Identify which cell holds the provided text, then report its [X, Y] central coordinate. 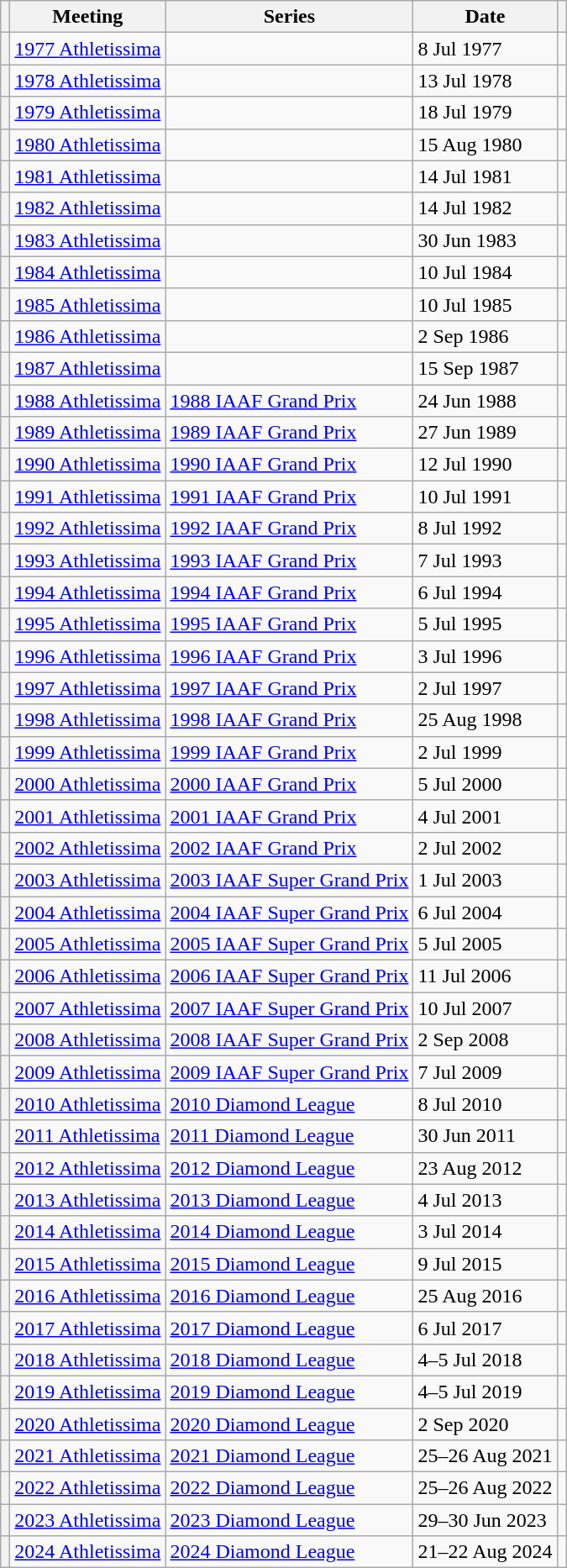
2019 Athletissima [87, 1392]
2007 IAAF Super Grand Prix [289, 1008]
4 Jul 2013 [486, 1200]
10 Jul 1991 [486, 497]
2017 Athletissima [87, 1328]
1988 Athletissima [87, 401]
2017 Diamond League [289, 1328]
18 Jul 1979 [486, 113]
12 Jul 1990 [486, 465]
2009 IAAF Super Grand Prix [289, 1072]
1991 Athletissima [87, 497]
1987 Athletissima [87, 368]
2016 Diamond League [289, 1296]
4 Jul 2001 [486, 816]
1984 Athletissima [87, 272]
1993 IAAF Grand Prix [289, 560]
2 Jul 2002 [486, 848]
30 Jun 1983 [486, 240]
23 Aug 2012 [486, 1168]
15 Aug 1980 [486, 145]
10 Jul 2007 [486, 1008]
2011 Athletissima [87, 1136]
9 Jul 2015 [486, 1264]
2005 IAAF Super Grand Prix [289, 944]
2012 Diamond League [289, 1168]
29–30 Jun 2023 [486, 1520]
6 Jul 1994 [486, 592]
5 Jul 2005 [486, 944]
1989 Athletissima [87, 433]
2024 Athletissima [87, 1552]
1997 IAAF Grand Prix [289, 688]
7 Jul 1993 [486, 560]
11 Jul 2006 [486, 976]
2006 IAAF Super Grand Prix [289, 976]
2020 Diamond League [289, 1424]
2024 Diamond League [289, 1552]
1981 Athletissima [87, 176]
2008 IAAF Super Grand Prix [289, 1040]
24 Jun 1988 [486, 401]
1995 IAAF Grand Prix [289, 624]
6 Jul 2017 [486, 1328]
1982 Athletissima [87, 208]
1998 IAAF Grand Prix [289, 720]
14 Jul 1982 [486, 208]
1999 Athletissima [87, 752]
2023 Athletissima [87, 1520]
8 Jul 1992 [486, 529]
7 Jul 2009 [486, 1072]
1992 Athletissima [87, 529]
2023 Diamond League [289, 1520]
1983 Athletissima [87, 240]
2002 IAAF Grand Prix [289, 848]
2001 IAAF Grand Prix [289, 816]
8 Jul 2010 [486, 1104]
2003 Athletissima [87, 880]
Date [486, 17]
10 Jul 1984 [486, 272]
2022 Diamond League [289, 1488]
2020 Athletissima [87, 1424]
2 Sep 2020 [486, 1424]
15 Sep 1987 [486, 368]
1994 IAAF Grand Prix [289, 592]
10 Jul 1985 [486, 304]
25–26 Aug 2021 [486, 1456]
2003 IAAF Super Grand Prix [289, 880]
1979 Athletissima [87, 113]
27 Jun 1989 [486, 433]
1990 IAAF Grand Prix [289, 465]
2008 Athletissima [87, 1040]
1992 IAAF Grand Prix [289, 529]
2012 Athletissima [87, 1168]
21–22 Aug 2024 [486, 1552]
4–5 Jul 2019 [486, 1392]
Series [289, 17]
1993 Athletissima [87, 560]
1991 IAAF Grand Prix [289, 497]
6 Jul 2004 [486, 912]
30 Jun 2011 [486, 1136]
2013 Athletissima [87, 1200]
2011 Diamond League [289, 1136]
2021 Athletissima [87, 1456]
1999 IAAF Grand Prix [289, 752]
3 Jul 2014 [486, 1232]
1998 Athletissima [87, 720]
2015 Diamond League [289, 1264]
25 Aug 1998 [486, 720]
1990 Athletissima [87, 465]
1996 Athletissima [87, 656]
1988 IAAF Grand Prix [289, 401]
2 Sep 2008 [486, 1040]
Meeting [87, 17]
2005 Athletissima [87, 944]
1985 Athletissima [87, 304]
25–26 Aug 2022 [486, 1488]
5 Jul 1995 [486, 624]
2014 Athletissima [87, 1232]
2015 Athletissima [87, 1264]
1994 Athletissima [87, 592]
1995 Athletissima [87, 624]
1989 IAAF Grand Prix [289, 433]
3 Jul 1996 [486, 656]
14 Jul 1981 [486, 176]
1986 Athletissima [87, 336]
2002 Athletissima [87, 848]
2000 Athletissima [87, 784]
1 Jul 2003 [486, 880]
2 Jul 1997 [486, 688]
2010 Diamond League [289, 1104]
2021 Diamond League [289, 1456]
2004 IAAF Super Grand Prix [289, 912]
2010 Athletissima [87, 1104]
2 Sep 1986 [486, 336]
1997 Athletissima [87, 688]
2019 Diamond League [289, 1392]
8 Jul 1977 [486, 49]
2013 Diamond League [289, 1200]
1977 Athletissima [87, 49]
2001 Athletissima [87, 816]
2022 Athletissima [87, 1488]
2000 IAAF Grand Prix [289, 784]
2016 Athletissima [87, 1296]
1996 IAAF Grand Prix [289, 656]
25 Aug 2016 [486, 1296]
2018 Athletissima [87, 1360]
13 Jul 1978 [486, 81]
2004 Athletissima [87, 912]
2018 Diamond League [289, 1360]
1980 Athletissima [87, 145]
1978 Athletissima [87, 81]
2014 Diamond League [289, 1232]
2006 Athletissima [87, 976]
5 Jul 2000 [486, 784]
2009 Athletissima [87, 1072]
4–5 Jul 2018 [486, 1360]
2 Jul 1999 [486, 752]
2007 Athletissima [87, 1008]
